Extract the [X, Y] coordinate from the center of the cell holding the provided text.  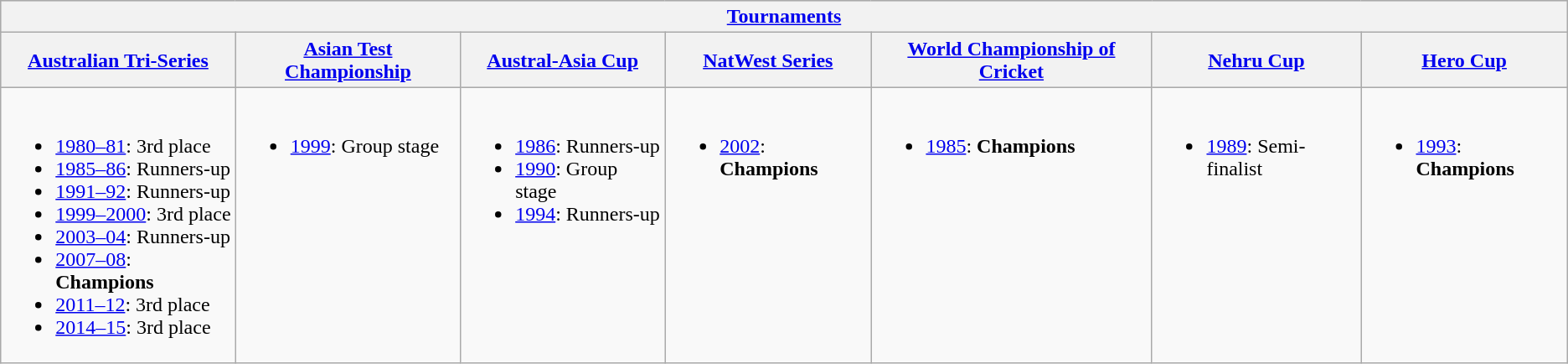
Australian Tri-Series [118, 60]
Tournaments [784, 17]
1986: Runners-up 1990: Group stage 1994: Runners-up [563, 225]
1985: Champions [1012, 225]
Austral-Asia Cup [563, 60]
1999: Group stage [348, 225]
Hero Cup [1464, 60]
World Championship of Cricket [1012, 60]
2002: Champions [768, 225]
1989: Semi-finalist [1256, 225]
Nehru Cup [1256, 60]
Asian Test Championship [348, 60]
NatWest Series [768, 60]
1993: Champions [1464, 225]
